Find where the given text appears and provide that cell's center as (X, Y) coordinate. 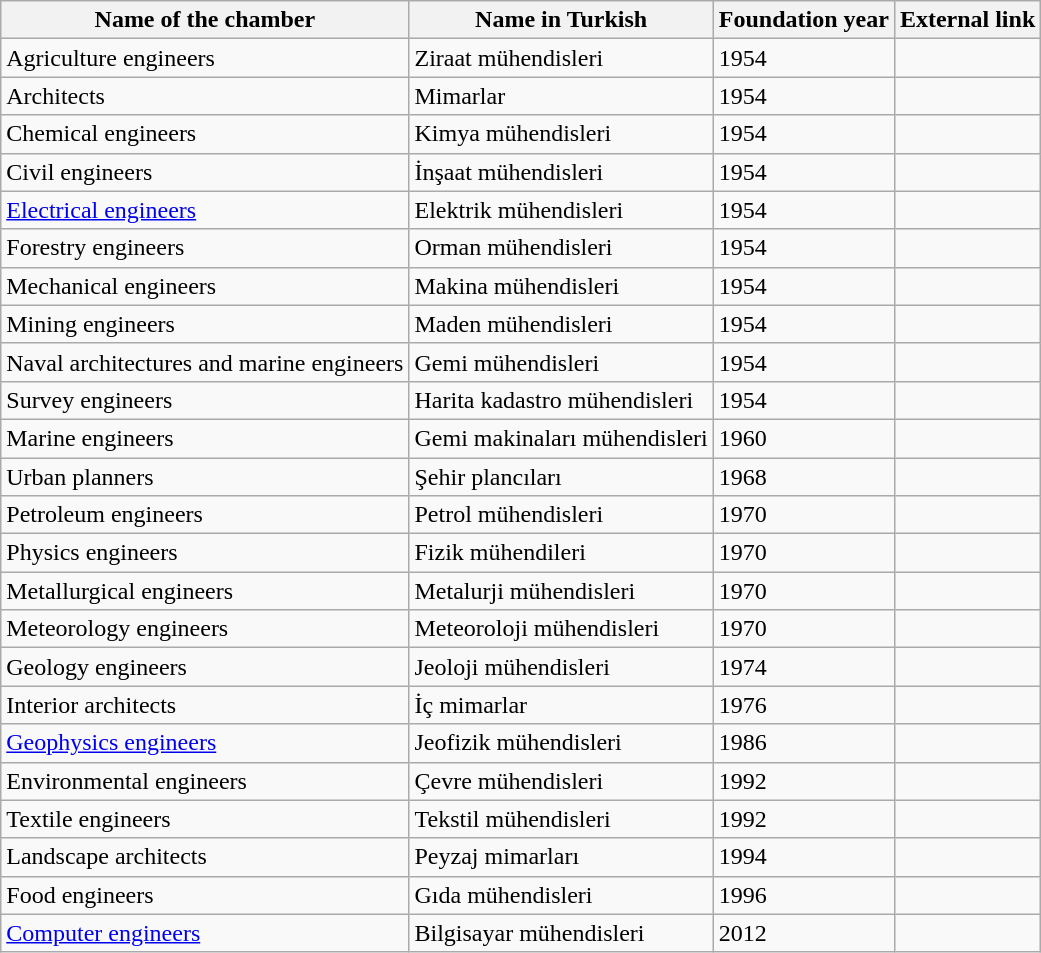
Elektrik mühendisleri (561, 210)
Petrol mühendisleri (561, 515)
Mechanical engineers (205, 286)
Food engineers (205, 895)
Interior architects (205, 705)
Textile engineers (205, 819)
1974 (804, 667)
Geology engineers (205, 667)
Name of the chamber (205, 20)
Çevre mühendisleri (561, 781)
Petroleum engineers (205, 515)
1994 (804, 857)
Architects (205, 96)
Geophysics engineers (205, 743)
Gemi mühendisleri (561, 362)
Makina mühendisleri (561, 286)
2012 (804, 933)
Ziraat mühendisleri (561, 58)
Gemi makinaları mühendisleri (561, 438)
External link (967, 20)
Jeoloji mühendisleri (561, 667)
Landscape architects (205, 857)
Physics engineers (205, 553)
Maden mühendisleri (561, 324)
Computer engineers (205, 933)
İnşaat mühendisleri (561, 172)
Meteoroloji mühendisleri (561, 629)
Metallurgical engineers (205, 591)
Gıda mühendisleri (561, 895)
Mimarlar (561, 96)
Forestry engineers (205, 248)
Meteorology engineers (205, 629)
Harita kadastro mühendisleri (561, 400)
Mining engineers (205, 324)
Metalurji mühendisleri (561, 591)
Fizik mühendileri (561, 553)
Electrical engineers (205, 210)
Civil engineers (205, 172)
Survey engineers (205, 400)
Bilgisayar mühendisleri (561, 933)
Foundation year (804, 20)
Naval architectures and marine engineers (205, 362)
Tekstil mühendisleri (561, 819)
Agriculture engineers (205, 58)
Urban planners (205, 477)
1968 (804, 477)
1996 (804, 895)
1960 (804, 438)
1986 (804, 743)
Şehir plancıları (561, 477)
Name in Turkish (561, 20)
Chemical engineers (205, 134)
Environmental engineers (205, 781)
Peyzaj mimarları (561, 857)
1976 (804, 705)
İç mimarlar (561, 705)
Jeofizik mühendisleri (561, 743)
Marine engineers (205, 438)
Orman mühendisleri (561, 248)
Kimya mühendisleri (561, 134)
